Pinpoint the cell where the given text exists, returning its [x, y] midpoint coordinate. 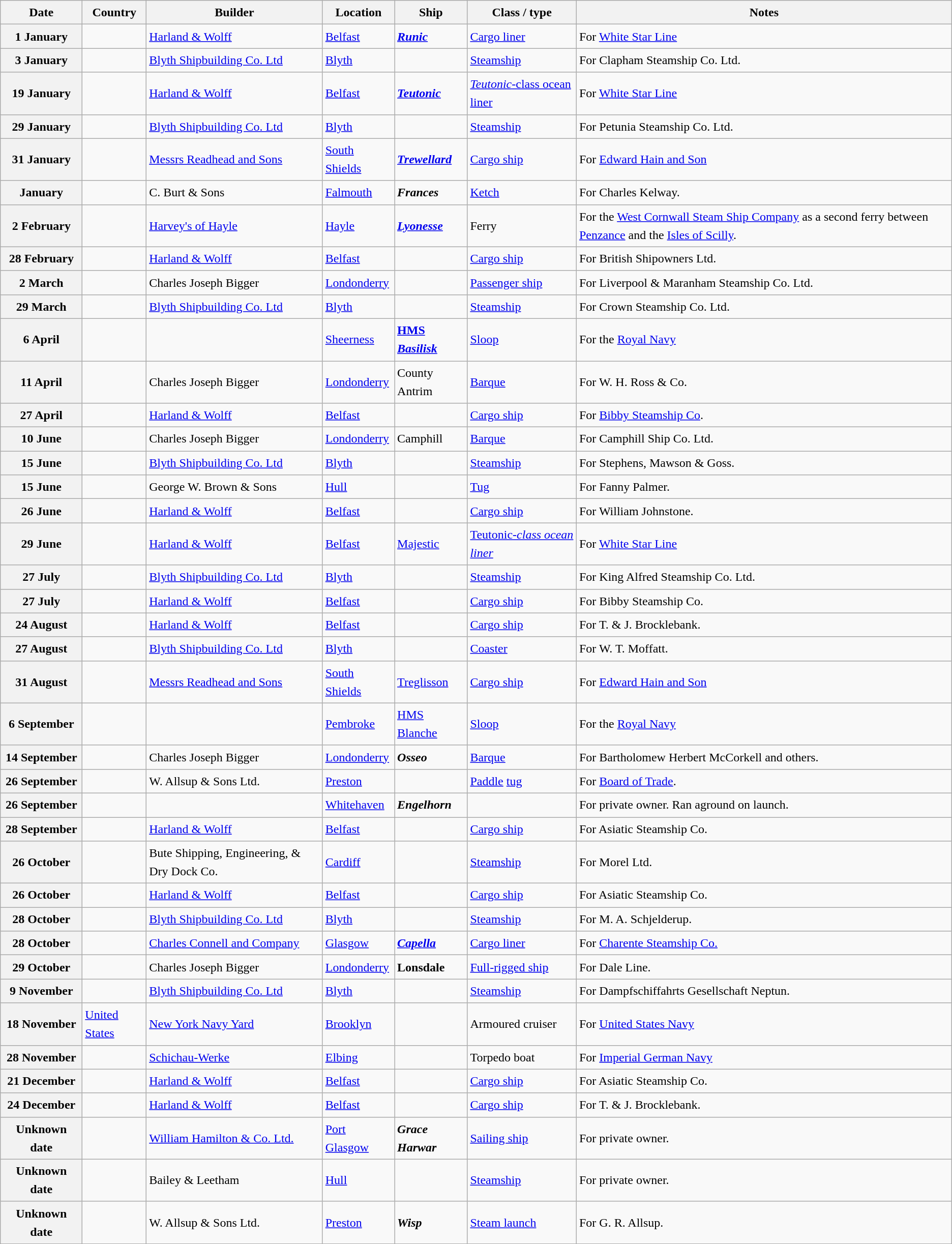
Grace Harwar [431, 1138]
Harvey's of Hayle [235, 226]
Armoured cruiser [522, 1024]
Builder [235, 12]
Majestic [431, 544]
1 January [42, 37]
For Morel Ltd. [764, 863]
For Petunia Steamship Co. Ltd. [764, 126]
County Antrim [431, 382]
26 June [42, 511]
Treglisson [431, 682]
For Fanny Palmer. [764, 487]
George W. Brown & Sons [235, 487]
2 March [42, 283]
For Charente Steamship Co. [764, 943]
For British Shipowners Ltd. [764, 258]
For Stephens, Mawson & Goss. [764, 463]
29 March [42, 306]
Falmouth [358, 192]
For Imperial German Navy [764, 1057]
21 December [42, 1081]
Lonsdale [431, 967]
Charles Connell and Company [235, 943]
Teutonic [431, 94]
14 September [42, 757]
29 January [42, 126]
18 November [42, 1024]
For Clapham Steamship Co. Ltd. [764, 60]
Date [42, 12]
28 February [42, 258]
Notes [764, 12]
29 October [42, 967]
William Hamilton & Co. Ltd. [235, 1138]
19 January [42, 94]
31 January [42, 160]
24 December [42, 1105]
Capella [431, 943]
Pembroke [358, 724]
10 June [42, 439]
Whitehaven [358, 805]
11 April [42, 382]
For Liverpool & Maranham Steamship Co. Ltd. [764, 283]
January [42, 192]
Runic [431, 37]
Brooklyn [358, 1024]
Steam launch [522, 1223]
HMS Basilisk [431, 340]
For Camphill Ship Co. Ltd. [764, 439]
Trewellard [431, 160]
6 September [42, 724]
HMS Blanche [431, 724]
For W. T. Moffatt. [764, 649]
Glasgow [358, 943]
Sheerness [358, 340]
Torpedo boat [522, 1057]
For the West Cornwall Steam Ship Company as a second ferry between Penzance and the Isles of Scilly. [764, 226]
24 August [42, 625]
For W. H. Ross & Co. [764, 382]
Tug [522, 487]
For Bartholomew Herbert McCorkell and others. [764, 757]
9 November [42, 991]
For Charles Kelway. [764, 192]
28 November [42, 1057]
Paddle tug [522, 781]
Sailing ship [522, 1138]
Camphill [431, 439]
27 April [42, 415]
29 June [42, 544]
Lyonesse [431, 226]
Cardiff [358, 863]
For Dale Line. [764, 967]
27 August [42, 649]
Class / type [522, 12]
Coaster [522, 649]
Elbing [358, 1057]
C. Burt & Sons [235, 192]
Ship [431, 12]
For private owner. Ran aground on launch. [764, 805]
Location [358, 12]
United States [114, 1024]
Full-rigged ship [522, 967]
Port Glasgow [358, 1138]
Engelhorn [431, 805]
Schichau-Werke [235, 1057]
Ketch [522, 192]
For Crown Steamship Co. Ltd. [764, 306]
For G. R. Allsup. [764, 1223]
For United States Navy [764, 1024]
Frances [431, 192]
Bute Shipping, Engineering, & Dry Dock Co. [235, 863]
Osseo [431, 757]
Wisp [431, 1223]
2 February [42, 226]
For M. A. Schjelderup. [764, 920]
6 April [42, 340]
28 September [42, 829]
Hayle [358, 226]
Passenger ship [522, 283]
Country [114, 12]
31 August [42, 682]
For William Johnstone. [764, 511]
For Board of Trade. [764, 781]
Bailey & Leetham [235, 1180]
For Dampfschiffahrts Gesellschaft Neptun. [764, 991]
For King Alfred Steamship Co. Ltd. [764, 577]
3 January [42, 60]
Ferry [522, 226]
New York Navy Yard [235, 1024]
